Return the [X, Y] coordinate for the center point of the cell that contains the specified text.  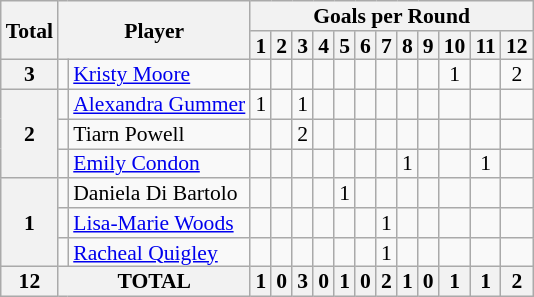
Kristy Moore [159, 75]
4 [324, 46]
11 [486, 46]
Daniela Di Bartolo [159, 193]
8 [408, 46]
Player [154, 30]
Goals per Round [391, 16]
6 [366, 46]
Total [30, 30]
Alexandra Gummer [159, 105]
Tiarn Powell [159, 134]
7 [386, 46]
5 [344, 46]
9 [428, 46]
Emily Condon [159, 164]
TOTAL [154, 282]
Racheal Quigley [159, 253]
Lisa-Marie Woods [159, 223]
10 [455, 46]
